Provide the (X, Y) coordinate of the cell's center where the given text is located.  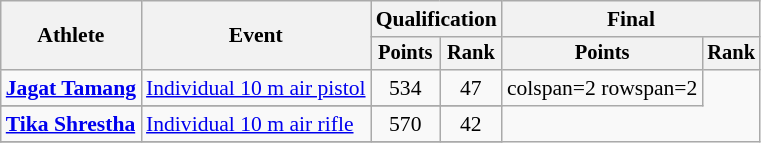
570 (406, 124)
Jagat Tamang (71, 88)
Tika Shrestha (71, 124)
534 (406, 88)
Athlete (71, 36)
Individual 10 m air rifle (256, 124)
Event (256, 36)
Qualification (436, 19)
colspan=2 rowspan=2 (602, 88)
47 (471, 88)
Individual 10 m air pistol (256, 88)
42 (471, 124)
Final (631, 19)
